Return [X, Y] of the center of cell containing provided text 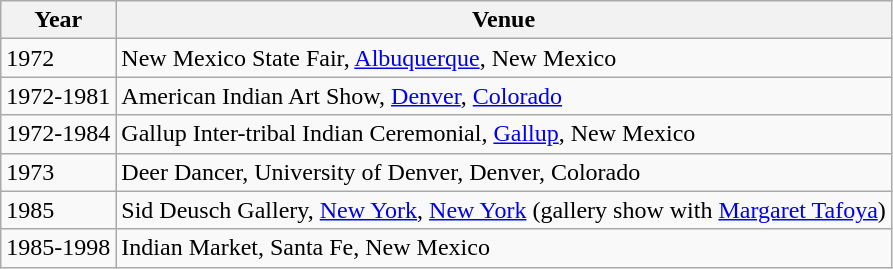
1985 [58, 210]
1973 [58, 172]
American Indian Art Show, Denver, Colorado [504, 96]
1972-1984 [58, 134]
Indian Market, Santa Fe, New Mexico [504, 248]
Venue [504, 20]
Sid Deusch Gallery, New York, New York (gallery show with Margaret Tafoya) [504, 210]
Year [58, 20]
1972-1981 [58, 96]
New Mexico State Fair, Albuquerque, New Mexico [504, 58]
Gallup Inter-tribal Indian Ceremonial, Gallup, New Mexico [504, 134]
Deer Dancer, University of Denver, Denver, Colorado [504, 172]
1972 [58, 58]
1985-1998 [58, 248]
